Find where the given text appears and provide that cell's center as [x, y] coordinate. 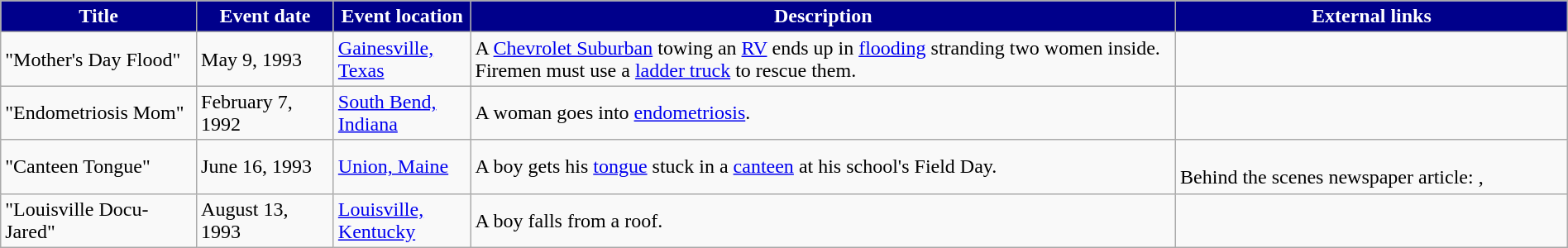
Union, Maine [402, 167]
Louisville, Kentucky [402, 220]
Title [99, 17]
A Chevrolet Suburban towing an RV ends up in flooding stranding two women inside. Firemen must use a ladder truck to rescue them. [824, 60]
Event date [265, 17]
"Mother's Day Flood" [99, 60]
"Endometriosis Mom" [99, 112]
A boy falls from a roof. [824, 220]
June 16, 1993 [265, 167]
May 9, 1993 [265, 60]
External links [1372, 17]
Gainesville, Texas [402, 60]
February 7, 1992 [265, 112]
A woman goes into endometriosis. [824, 112]
Description [824, 17]
August 13, 1993 [265, 220]
Behind the scenes newspaper article: , [1331, 167]
"Canteen Tongue" [99, 167]
South Bend, Indiana [402, 112]
A boy gets his tongue stuck in a canteen at his school's Field Day. [824, 167]
Event location [402, 17]
"Louisville Docu-Jared" [99, 220]
